For the text-containing cell, return its midpoint in [X, Y] coordinate format. 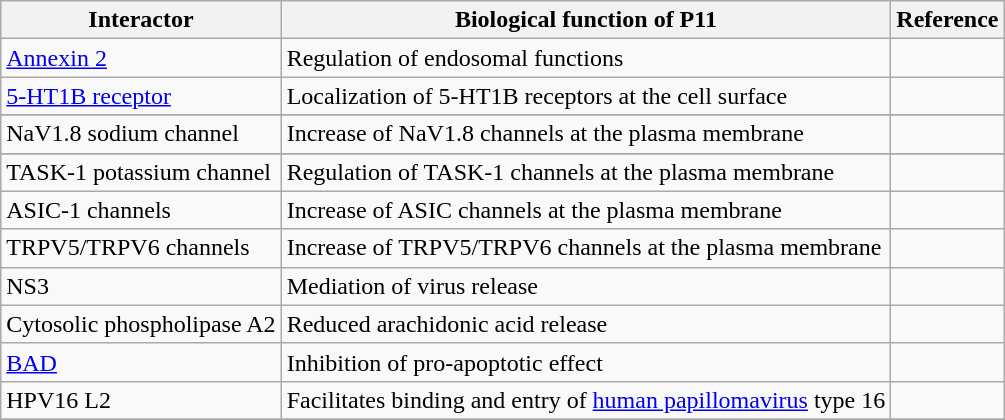
Regulation of endosomal functions [586, 58]
Facilitates binding and entry of human papillomavirus type 16 [586, 400]
Annexin 2 [141, 58]
Inhibition of pro-apoptotic effect [586, 362]
Reduced arachidonic acid release [586, 324]
5-HT1B receptor [141, 96]
BAD [141, 362]
Increase of TRPV5/TRPV6 channels at the plasma membrane [586, 248]
HPV16 L2 [141, 400]
ASIC-1 channels [141, 210]
NaV1.8 sodium channel [141, 134]
Interactor [141, 20]
NS3 [141, 286]
Mediation of virus release [586, 286]
Localization of 5-HT1B receptors at the cell surface [586, 96]
TRPV5/TRPV6 channels [141, 248]
Increase of NaV1.8 channels at the plasma membrane [586, 134]
Reference [948, 20]
Increase of ASIC channels at the plasma membrane [586, 210]
Cytosolic phospholipase A2 [141, 324]
Biological function of P11 [586, 20]
Regulation of TASK-1 channels at the plasma membrane [586, 172]
TASK-1 potassium channel [141, 172]
